Determine the [X, Y] coordinate at the center of the cell enclosing the given text.  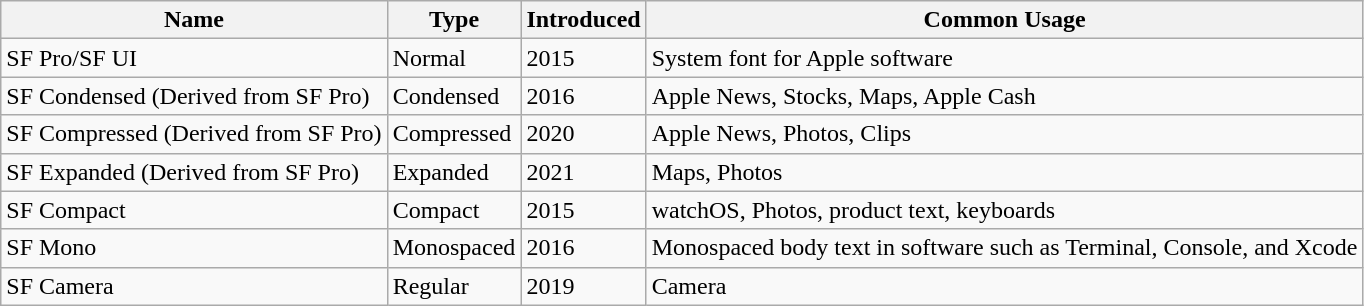
SF Compressed (Derived from SF Pro) [194, 134]
Apple News, Photos, Clips [1004, 134]
Apple News, Stocks, Maps, Apple Cash [1004, 96]
SF Camera [194, 286]
2020 [584, 134]
Maps, Photos [1004, 172]
Camera [1004, 286]
Normal [454, 58]
Name [194, 20]
Compressed [454, 134]
Monospaced [454, 248]
SF Expanded (Derived from SF Pro) [194, 172]
Regular [454, 286]
watchOS, Photos, product text, keyboards [1004, 210]
Common Usage [1004, 20]
SF Pro/SF UI [194, 58]
SF Condensed (Derived from SF Pro) [194, 96]
Monospaced body text in software such as Terminal, Console, and Xcode [1004, 248]
Compact [454, 210]
System font for Apple software [1004, 58]
Expanded [454, 172]
2019 [584, 286]
SF Compact [194, 210]
Condensed [454, 96]
Introduced [584, 20]
Type [454, 20]
2021 [584, 172]
SF Mono [194, 248]
